Provide the (X, Y) coordinate of the cell's center where the given text is located.  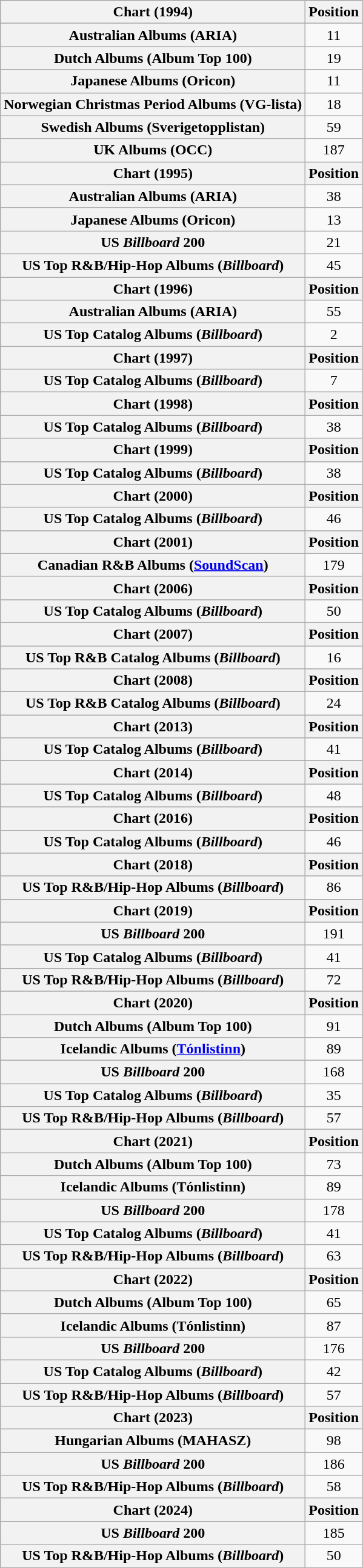
58 (334, 1487)
Chart (1997) (153, 358)
55 (334, 312)
63 (334, 1256)
45 (334, 265)
73 (334, 1164)
Chart (2019) (153, 911)
Norwegian Christmas Period Albums (VG-lista) (153, 104)
185 (334, 1533)
Chart (2021) (153, 1141)
13 (334, 219)
21 (334, 242)
179 (334, 565)
98 (334, 1441)
Chart (2018) (153, 865)
Canadian R&B Albums (SoundScan) (153, 565)
48 (334, 796)
42 (334, 1371)
191 (334, 934)
72 (334, 980)
91 (334, 1026)
Chart (2007) (153, 634)
Chart (1994) (153, 12)
176 (334, 1348)
Chart (2023) (153, 1418)
187 (334, 150)
UK Albums (OCC) (153, 150)
Chart (2013) (153, 726)
Chart (2022) (153, 1279)
Chart (2006) (153, 588)
24 (334, 703)
Chart (2008) (153, 680)
Chart (2020) (153, 1003)
59 (334, 127)
168 (334, 1072)
Chart (1998) (153, 404)
Chart (2024) (153, 1510)
178 (334, 1210)
Chart (1995) (153, 173)
Chart (2001) (153, 542)
Swedish Albums (Sverigetopplistan) (153, 127)
Chart (2014) (153, 772)
65 (334, 1302)
Chart (1996) (153, 289)
7 (334, 381)
Chart (2016) (153, 819)
18 (334, 104)
Hungarian Albums (MAHASZ) (153, 1441)
Chart (2000) (153, 496)
186 (334, 1464)
Chart (1999) (153, 450)
19 (334, 58)
2 (334, 335)
86 (334, 888)
16 (334, 657)
35 (334, 1095)
87 (334, 1325)
